Determine the (X, Y) coordinate at the center of the cell enclosing the given text.  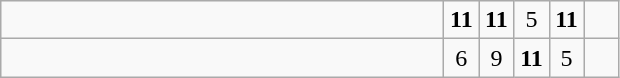
6 (462, 58)
9 (496, 58)
